Detect which cell encompasses the target text, then output its (x, y) center coordinate. 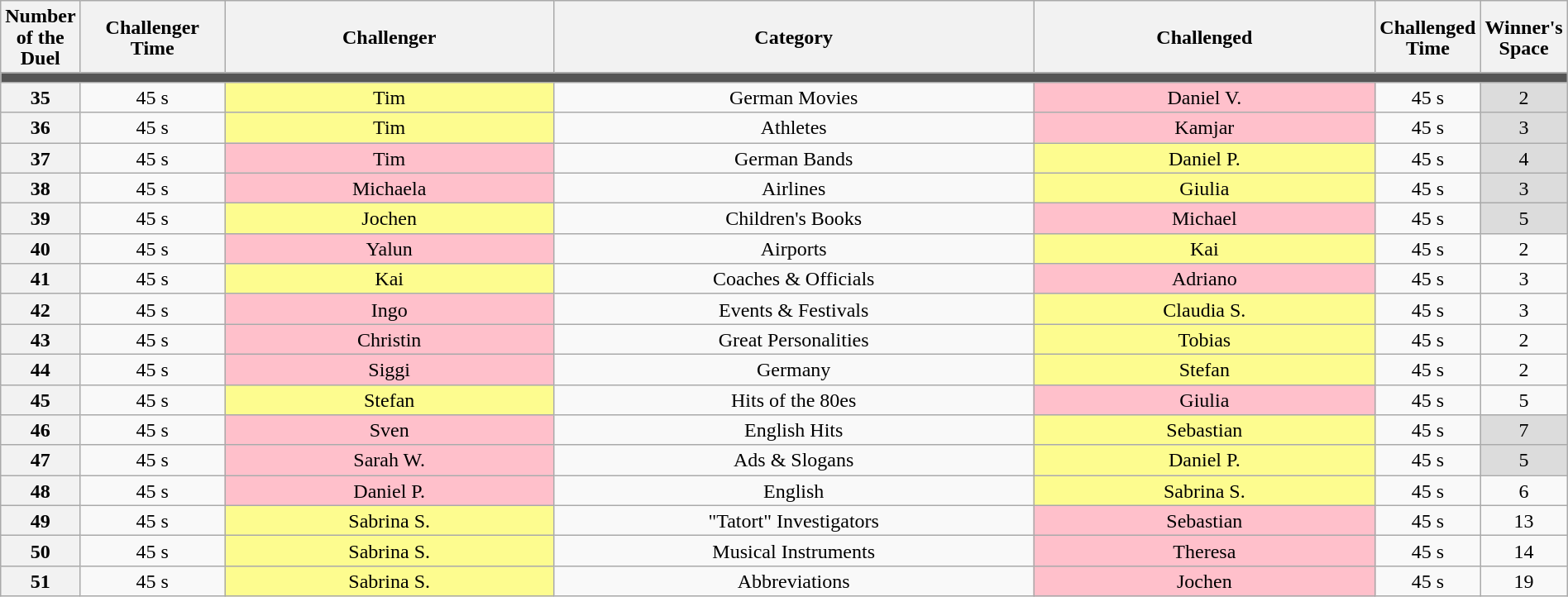
40 (41, 248)
51 (41, 580)
Siggi (390, 369)
Challenged Time (1427, 37)
Tobias (1204, 339)
Christin (390, 339)
Coaches & Officials (793, 279)
German Movies (793, 98)
German Bands (793, 157)
Sven (390, 430)
19 (1523, 580)
47 (41, 460)
Kamjar (1204, 127)
Michaela (390, 189)
Challenger (390, 37)
Germany (793, 369)
50 (41, 551)
"Tatort" Investigators (793, 521)
35 (41, 98)
Challenger Time (152, 37)
46 (41, 430)
13 (1523, 521)
Michael (1204, 218)
39 (41, 218)
Winner's Space (1523, 37)
36 (41, 127)
45 (41, 400)
Daniel V. (1204, 98)
Children's Books (793, 218)
Adriano (1204, 279)
49 (41, 521)
48 (41, 491)
37 (41, 157)
41 (41, 279)
Ads & Slogans (793, 460)
Number of the Duel (41, 37)
Athletes (793, 127)
English (793, 491)
6 (1523, 491)
44 (41, 369)
42 (41, 309)
Events & Festivals (793, 309)
4 (1523, 157)
43 (41, 339)
Sarah W. (390, 460)
Yalun (390, 248)
Ingo (390, 309)
Claudia S. (1204, 309)
Great Personalities (793, 339)
Theresa (1204, 551)
38 (41, 189)
7 (1523, 430)
Category (793, 37)
Abbreviations (793, 580)
Airports (793, 248)
Challenged (1204, 37)
Hits of the 80es (793, 400)
English Hits (793, 430)
Airlines (793, 189)
Musical Instruments (793, 551)
14 (1523, 551)
